Capture the cell that displays the provided text and extract its [x, y] central coordinate. 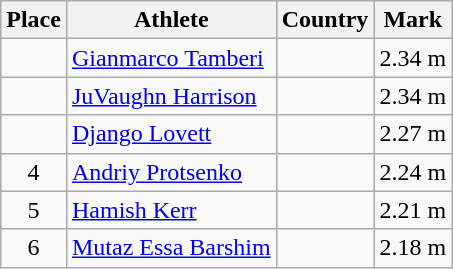
JuVaughn Harrison [171, 96]
Mark [413, 20]
2.24 m [413, 172]
2.27 m [413, 134]
2.21 m [413, 210]
4 [34, 172]
5 [34, 210]
Gianmarco Tamberi [171, 58]
2.18 m [413, 248]
Place [34, 20]
Andriy Protsenko [171, 172]
6 [34, 248]
Athlete [171, 20]
Country [325, 20]
Django Lovett [171, 134]
Mutaz Essa Barshim [171, 248]
Hamish Kerr [171, 210]
